Scan for the cell matching the given text and deliver its [x, y] coordinate at center. 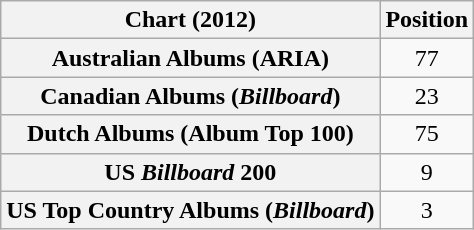
Canadian Albums (Billboard) [190, 96]
Australian Albums (ARIA) [190, 58]
23 [427, 96]
9 [427, 172]
Position [427, 20]
3 [427, 210]
US Top Country Albums (Billboard) [190, 210]
Chart (2012) [190, 20]
77 [427, 58]
Dutch Albums (Album Top 100) [190, 134]
US Billboard 200 [190, 172]
75 [427, 134]
